Locate the cell with the specified text and output its (x, y) center coordinate. 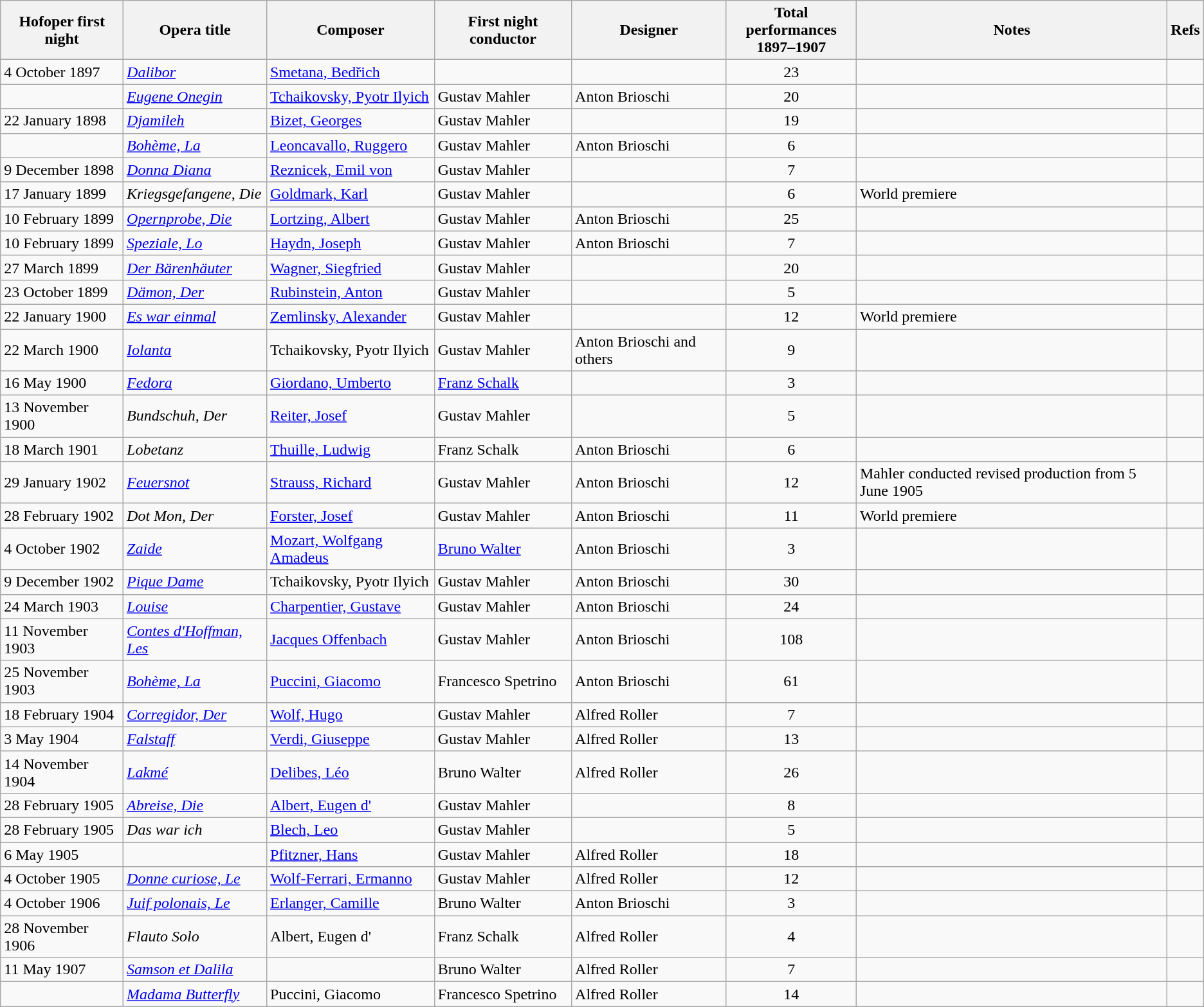
Designer (649, 30)
Verdi, Giuseppe (351, 739)
28 February 1902 (62, 516)
26 (791, 772)
Opera title (196, 30)
Leoncavallo, Ruggero (351, 145)
Dämon, Der (196, 292)
Bizet, Georges (351, 121)
30 (791, 582)
9 (791, 350)
Contes d'Hoffman, Les (196, 639)
Opernprobe, Die (196, 219)
Composer (351, 30)
22 January 1900 (62, 316)
Jacques Offenbach (351, 639)
Thuille, Ludwig (351, 449)
Zaide (196, 549)
Der Bärenhäuter (196, 268)
29 January 1902 (62, 482)
8 (791, 805)
Lortzing, Albert (351, 219)
11 (791, 516)
25 (791, 219)
22 March 1900 (62, 350)
27 March 1899 (62, 268)
Es war einmal (196, 316)
9 December 1902 (62, 582)
61 (791, 682)
Eugene Onegin (196, 96)
Erlanger, Camille (351, 903)
19 (791, 121)
25 November 1903 (62, 682)
24 March 1903 (62, 606)
Dalibor (196, 72)
Zemlinsky, Alexander (351, 316)
11 November 1903 (62, 639)
18 February 1904 (62, 714)
Kriegsgefangene, Die (196, 194)
Djamileh (196, 121)
Refs (1185, 30)
4 October 1906 (62, 903)
Juif polonais, Le (196, 903)
Mozart, Wolfgang Amadeus (351, 549)
3 May 1904 (62, 739)
Hofoper first night (62, 30)
Speziale, Lo (196, 243)
Giordano, Umberto (351, 383)
17 January 1899 (62, 194)
Strauss, Richard (351, 482)
Pfitzner, Hans (351, 855)
Delibes, Léo (351, 772)
11 May 1907 (62, 970)
Abreise, Die (196, 805)
Pique Dame (196, 582)
Fedora (196, 383)
Das war ich (196, 830)
4 October 1905 (62, 879)
24 (791, 606)
Blech, Leo (351, 830)
23 (791, 72)
Goldmark, Karl (351, 194)
4 October 1897 (62, 72)
16 May 1900 (62, 383)
18 (791, 855)
Reiter, Josef (351, 417)
Feuersnot (196, 482)
4 (791, 936)
14 (791, 994)
Falstaff (196, 739)
Charpentier, Gustave (351, 606)
Forster, Josef (351, 516)
13 November 1900 (62, 417)
Haydn, Joseph (351, 243)
Rubinstein, Anton (351, 292)
Mahler conducted revised production from 5 June 1905 (1011, 482)
9 December 1898 (62, 170)
23 October 1899 (62, 292)
Corregidor, Der (196, 714)
Louise (196, 606)
Notes (1011, 30)
Madama Butterfly (196, 994)
18 March 1901 (62, 449)
28 November 1906 (62, 936)
Total performances1897–1907 (791, 30)
13 (791, 739)
108 (791, 639)
Anton Brioschi and others (649, 350)
Samson et Dalila (196, 970)
Reznicek, Emil von (351, 170)
Smetana, Bedřich (351, 72)
Wolf-Ferrari, Ermanno (351, 879)
First night conductor (503, 30)
Iolanta (196, 350)
Lakmé (196, 772)
Lobetanz (196, 449)
4 October 1902 (62, 549)
Donne curiose, Le (196, 879)
Wagner, Siegfried (351, 268)
6 May 1905 (62, 855)
22 January 1898 (62, 121)
Dot Mon, Der (196, 516)
Flauto Solo (196, 936)
Bundschuh, Der (196, 417)
Donna Diana (196, 170)
Wolf, Hugo (351, 714)
14 November 1904 (62, 772)
